Detect which cell encompasses the target text, then output its (x, y) center coordinate. 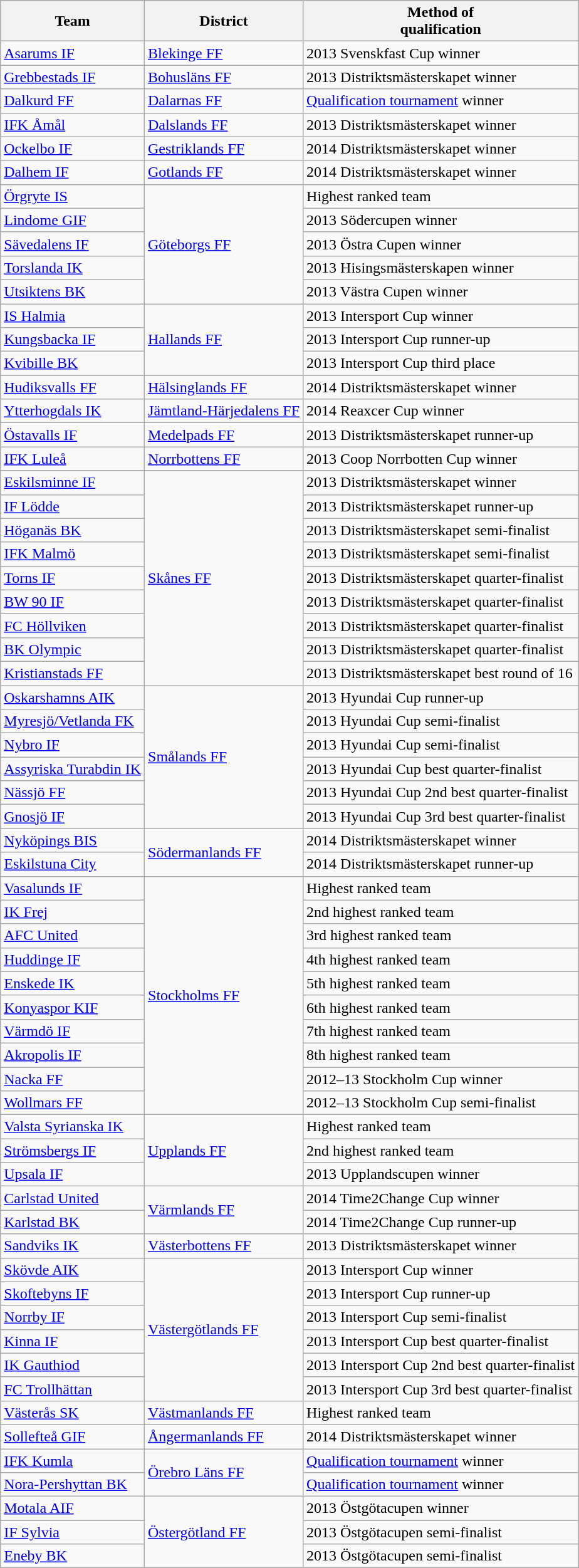
Ytterhogdals IK (73, 411)
2013 Intersport Cup best quarter-finalist (441, 1341)
Oskarshamns AIK (73, 698)
6th highest ranked team (441, 1007)
IK Frej (73, 912)
FC Trollhättan (73, 1389)
Stockholms FF (224, 995)
Sandviks IK (73, 1246)
Skövde AIK (73, 1270)
Nybro IF (73, 745)
Höganäs BK (73, 530)
2013 Östgötacupen winner (441, 1508)
Torslanda IK (73, 268)
BK Olympic (73, 649)
Gotlands FF (224, 172)
Motala AIF (73, 1508)
2014 Time2Change Cup winner (441, 1198)
IF Sylvia (73, 1532)
Torns IF (73, 578)
Dalarnas FF (224, 101)
Vasalunds IF (73, 888)
District (224, 21)
2012–13 Stockholm Cup semi-finalist (441, 1103)
Norrby IF (73, 1317)
2013 Intersport Cup 3rd best quarter-finalist (441, 1389)
Skoftebyns IF (73, 1294)
Kinna IF (73, 1341)
Akropolis IF (73, 1055)
BW 90 IF (73, 602)
Wollmars FF (73, 1103)
Smålands FF (224, 757)
2013 Västra Cupen winner (441, 291)
IF Lödde (73, 506)
2012–13 Stockholm Cup winner (441, 1079)
Norrbottens FF (224, 459)
2013 Hyundai Cup 3rd best quarter-finalist (441, 817)
Lindome GIF (73, 220)
Hälsinglands FF (224, 387)
Dalslands FF (224, 125)
2013 Hisingsmästerskapen winner (441, 268)
2013 Upplandscupen winner (441, 1174)
Värmdö IF (73, 1031)
Sävedalens IF (73, 244)
2013 Coop Norrbotten Cup winner (441, 459)
Dalhem IF (73, 172)
Konyaspor KIF (73, 1007)
2013 Hyundai Cup runner-up (441, 698)
IS Halmia (73, 315)
Östavalls IF (73, 435)
IK Gauthiod (73, 1365)
Västmanlands FF (224, 1413)
Medelpads FF (224, 435)
Blekinge FF (224, 53)
2013 Intersport Cup semi-finalist (441, 1317)
Värmlands FF (224, 1210)
2013 Intersport Cup third place (441, 363)
Grebbestads IF (73, 77)
2013 Hyundai Cup best quarter-finalist (441, 769)
IFK Åmål (73, 125)
Nora-Pershyttan BK (73, 1485)
3rd highest ranked team (441, 936)
Utsiktens BK (73, 291)
Ångermanlands FF (224, 1436)
Carlstad United (73, 1198)
Karlstad BK (73, 1222)
Östergötland FF (224, 1532)
Gestriklands FF (224, 149)
IFK Malmö (73, 554)
Gnosjö IF (73, 817)
Upplands FF (224, 1151)
Eskilstuna City (73, 864)
Nässjö FF (73, 793)
Västerbottens FF (224, 1246)
5th highest ranked team (441, 983)
Hudiksvalls FF (73, 387)
AFC United (73, 936)
2013 Södercupen winner (441, 220)
Eskilsminne IF (73, 483)
Västergötlands FF (224, 1329)
Asarums IF (73, 53)
2013 Intersport Cup 2nd best quarter-finalist (441, 1365)
2014 Time2Change Cup runner-up (441, 1222)
Jämtland-Härjedalens FF (224, 411)
Nacka FF (73, 1079)
Göteborgs FF (224, 244)
Nyköpings BIS (73, 840)
Ockelbo IF (73, 149)
2013 Östra Cupen winner (441, 244)
2013 Hyundai Cup 2nd best quarter-finalist (441, 793)
Örgryte IS (73, 196)
FC Höllviken (73, 625)
Myresjö/Vetlanda FK (73, 721)
Valsta Syrianska IK (73, 1127)
Enskede IK (73, 983)
Kungsbacka IF (73, 340)
Bohusläns FF (224, 77)
Strömsbergs IF (73, 1151)
2013 Distriktsmästerskapet best round of 16 (441, 673)
IFK Kumla (73, 1461)
Sollefteå GIF (73, 1436)
Kvibille BK (73, 363)
Örebro Läns FF (224, 1473)
8th highest ranked team (441, 1055)
4th highest ranked team (441, 959)
Team (73, 21)
Västerås SK (73, 1413)
IFK Luleå (73, 459)
Eneby BK (73, 1556)
Method ofqualification (441, 21)
Kristianstads FF (73, 673)
Upsala IF (73, 1174)
2013 Svenskfast Cup winner (441, 53)
Skånes FF (224, 578)
7th highest ranked team (441, 1031)
Södermanlands FF (224, 852)
Huddinge IF (73, 959)
Dalkurd FF (73, 101)
Assyriska Turabdin IK (73, 769)
2014 Distriktsmästerskapet runner-up (441, 864)
Hallands FF (224, 339)
2014 Reaxcer Cup winner (441, 411)
